Capture the cell that displays the provided text and extract its [X, Y] central coordinate. 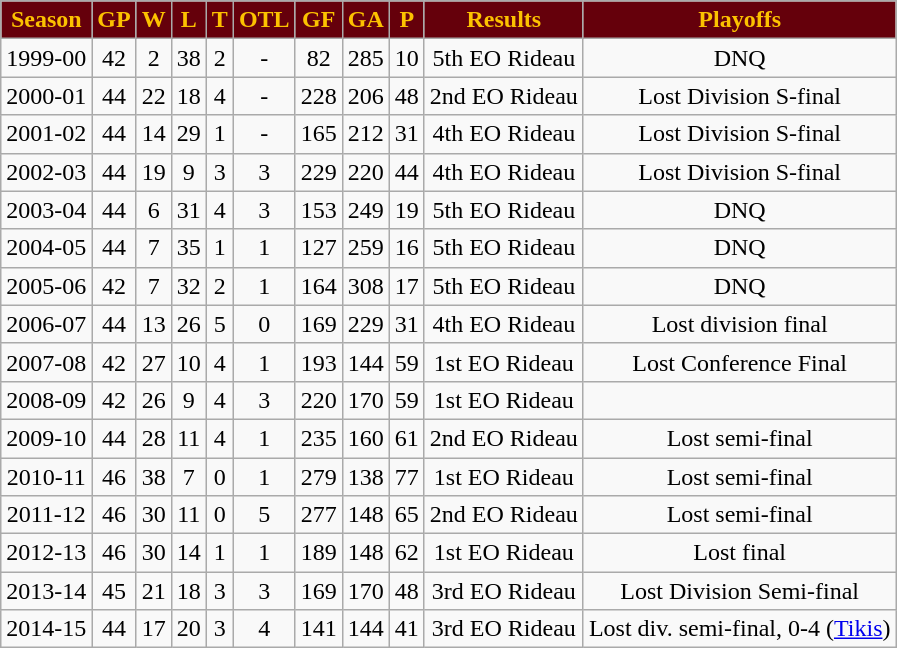
127 [318, 248]
249 [366, 210]
28 [154, 438]
21 [154, 591]
Results [504, 20]
22 [154, 96]
GP [114, 20]
L [188, 20]
32 [188, 286]
2000-01 [46, 96]
259 [366, 248]
193 [318, 362]
20 [188, 629]
153 [318, 210]
W [154, 20]
GA [366, 20]
285 [366, 58]
2004-05 [46, 248]
164 [318, 286]
189 [318, 553]
Lost division final [740, 324]
165 [318, 134]
141 [318, 629]
Lost div. semi-final, 0-4 (Tikis) [740, 629]
P [406, 20]
2011-12 [46, 515]
OTL [264, 20]
61 [406, 438]
2006-07 [46, 324]
GF [318, 20]
212 [366, 134]
82 [318, 58]
Playoffs [740, 20]
62 [406, 553]
Lost Conference Final [740, 362]
41 [406, 629]
16 [406, 248]
1999-00 [46, 58]
2014-15 [46, 629]
Season [46, 20]
77 [406, 477]
Lost final [740, 553]
2013-14 [46, 591]
279 [318, 477]
235 [318, 438]
6 [154, 210]
308 [366, 286]
2008-09 [46, 400]
2001-02 [46, 134]
2002-03 [46, 172]
2009-10 [46, 438]
277 [318, 515]
35 [188, 248]
2007-08 [46, 362]
Lost Division Semi-final [740, 591]
2005-06 [46, 286]
206 [366, 96]
2010-11 [46, 477]
27 [154, 362]
138 [366, 477]
T [220, 20]
2003-04 [46, 210]
29 [188, 134]
228 [318, 96]
160 [366, 438]
65 [406, 515]
45 [114, 591]
13 [154, 324]
2012-13 [46, 553]
